Determine the [X, Y] coordinate at the center of the cell enclosing the given text.  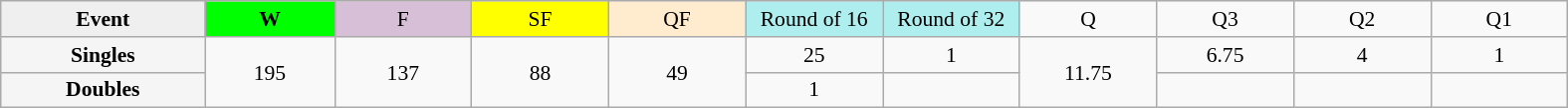
4 [1362, 55]
Q1 [1499, 19]
Q2 [1362, 19]
6.75 [1226, 55]
49 [677, 72]
SF [541, 19]
Round of 32 [951, 19]
11.75 [1088, 72]
88 [541, 72]
Doubles [104, 90]
F [403, 19]
Q3 [1226, 19]
W [270, 19]
137 [403, 72]
195 [270, 72]
25 [814, 55]
Event [104, 19]
Q [1088, 19]
QF [677, 19]
Singles [104, 55]
Round of 16 [814, 19]
